Output the (X, Y) coordinate of the center of the cell containing the given text.  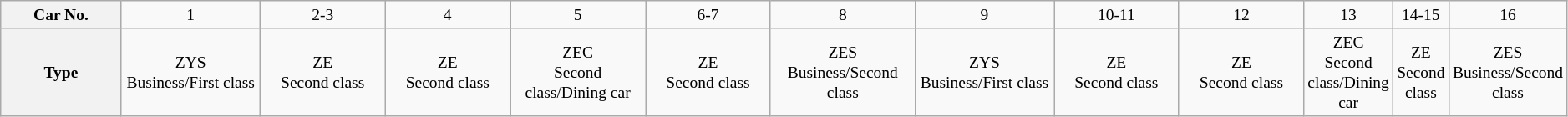
Car No. (61, 15)
4 (448, 15)
16 (1508, 15)
9 (984, 15)
Type (61, 72)
14-15 (1420, 15)
6-7 (708, 15)
8 (842, 15)
1 (190, 15)
12 (1241, 15)
5 (578, 15)
13 (1348, 15)
2-3 (322, 15)
10-11 (1117, 15)
